Output the [X, Y] coordinate of the center of the cell containing the given text.  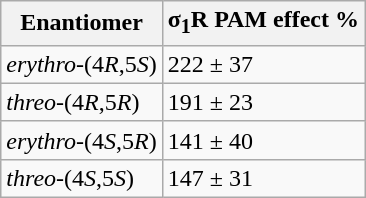
191 ± 23 [263, 102]
erythro-(4S,5R) [82, 140]
threo-(4S,5S) [82, 178]
threo-(4R,5R) [82, 102]
147 ± 31 [263, 178]
Enantiomer [82, 23]
222 ± 37 [263, 64]
141 ± 40 [263, 140]
erythro-(4R,5S) [82, 64]
σ1R PAM effect % [263, 23]
